Scan for the cell matching the given text and deliver its (x, y) coordinate at center. 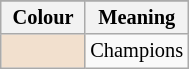
Champions (136, 51)
Meaning (136, 17)
Colour (44, 17)
